Provide the [x, y] coordinate of the cell's center where the given text is located.  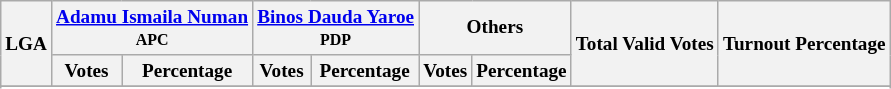
Binos Dauda YaroePDP [336, 28]
Turnout Percentage [804, 44]
LGA [26, 44]
Others [496, 28]
Adamu Ismaila NumanAPC [152, 28]
Total Valid Votes [644, 44]
